Provide the [X, Y] coordinate of the cell's center where the given text is located.  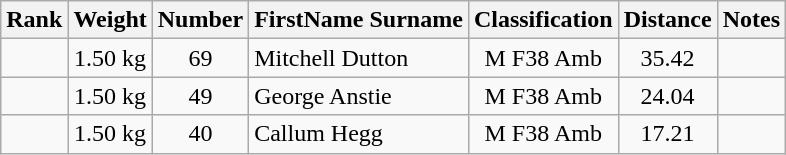
24.04 [668, 96]
17.21 [668, 134]
Number [200, 20]
40 [200, 134]
Classification [543, 20]
69 [200, 58]
Weight [110, 20]
Rank [34, 20]
George Anstie [359, 96]
49 [200, 96]
Mitchell Dutton [359, 58]
Callum Hegg [359, 134]
Notes [751, 20]
35.42 [668, 58]
Distance [668, 20]
FirstName Surname [359, 20]
